From the cell containing the given text, extract its center point as (x, y) coordinate. 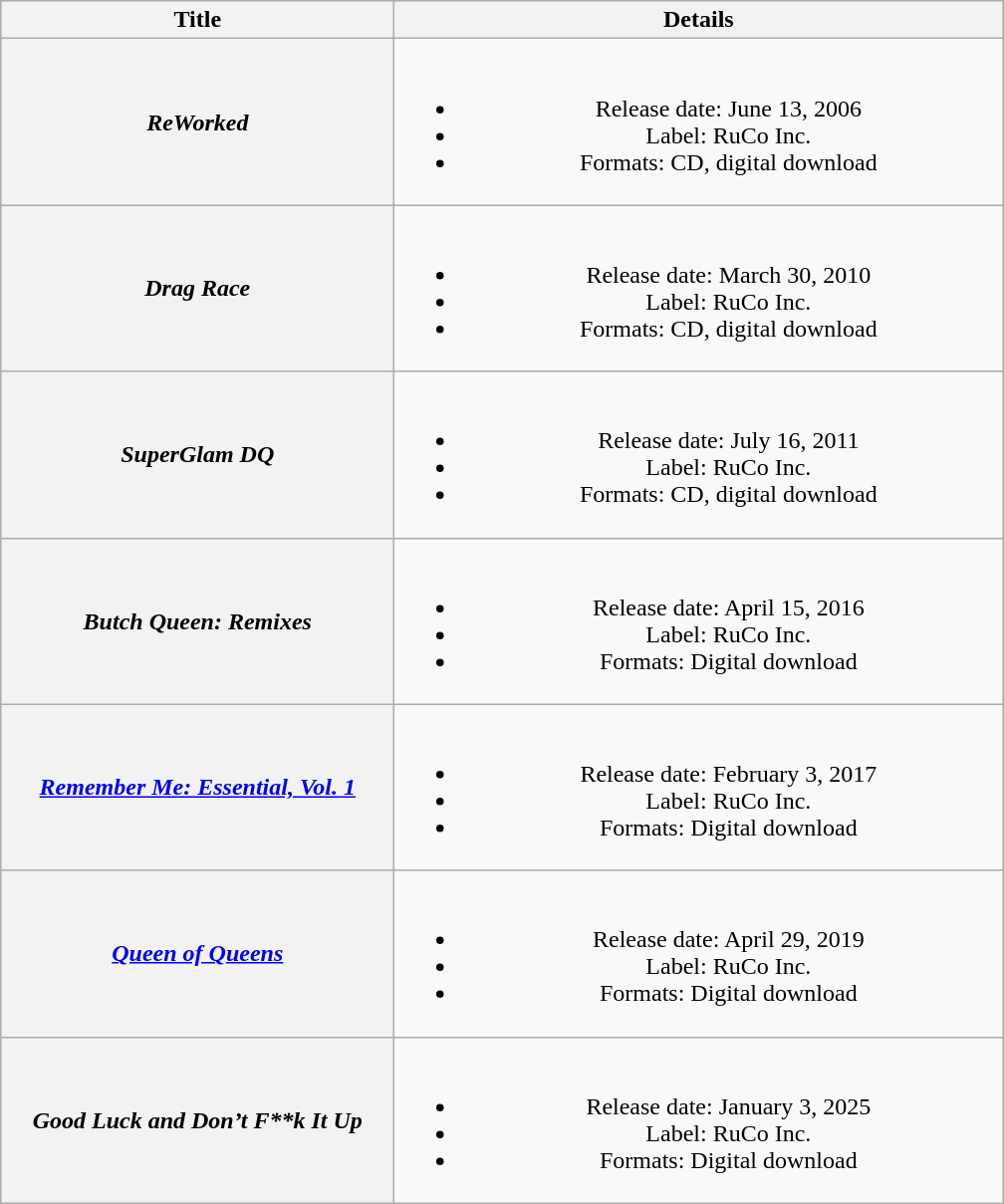
Release date: February 3, 2017Label: RuCo Inc.Formats: Digital download (699, 787)
Remember Me: Essential, Vol. 1 (197, 787)
Drag Race (197, 289)
ReWorked (197, 121)
Details (699, 20)
Release date: January 3, 2025Label: RuCo Inc.Formats: Digital download (699, 1119)
Queen of Queens (197, 954)
Good Luck and Don’t F**k It Up (197, 1119)
Title (197, 20)
Release date: July 16, 2011Label: RuCo Inc.Formats: CD, digital download (699, 454)
Butch Queen: Remixes (197, 621)
SuperGlam DQ (197, 454)
Release date: March 30, 2010Label: RuCo Inc.Formats: CD, digital download (699, 289)
Release date: June 13, 2006Label: RuCo Inc.Formats: CD, digital download (699, 121)
Release date: April 15, 2016Label: RuCo Inc.Formats: Digital download (699, 621)
Release date: April 29, 2019Label: RuCo Inc.Formats: Digital download (699, 954)
